Pinpoint the cell where the given text exists, returning its [x, y] midpoint coordinate. 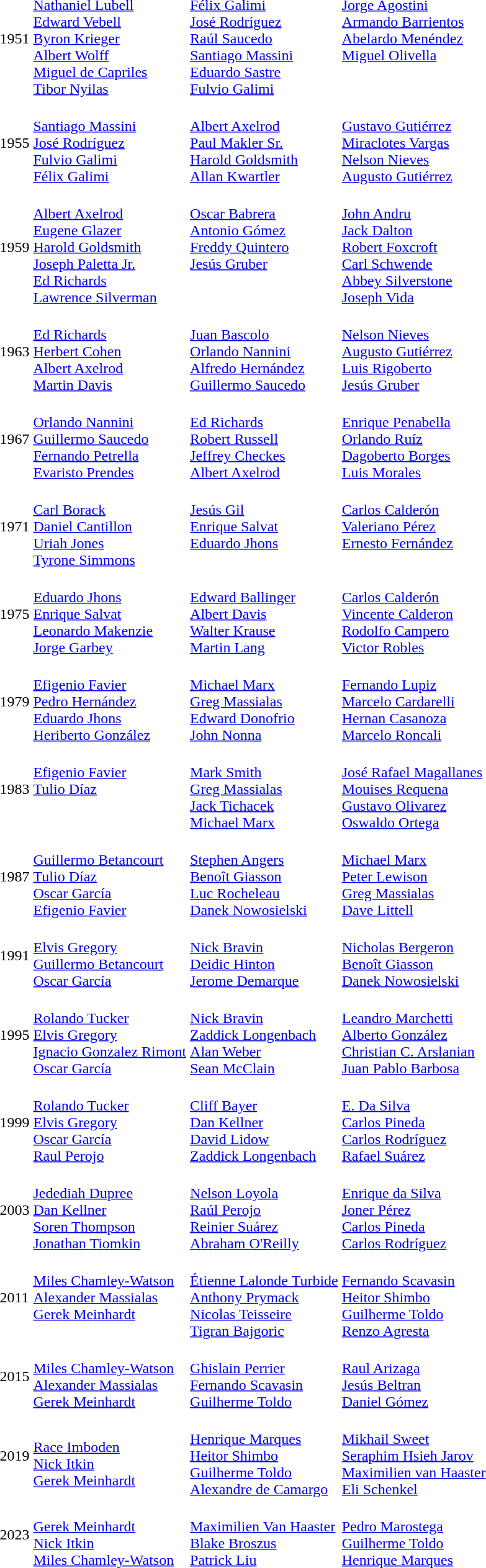
Cliff BayerDan KellnerDavid LidowZaddick Longenbach [264, 1122]
Ed RichardsRobert RussellJeffrey CheckesAlbert Axelrod [264, 439]
Race ImbodenNick ItkinGerek Meinhardt [110, 1456]
Juan BascoloOrlando NanniniAlfredo HernándezGuillermo Saucedo [264, 351]
Carl BorackDaniel CantillonUriah JonesTyrone Simmons [110, 526]
Nick BravinDeidic HintonJerome Demarque [264, 956]
Edward BallingerAlbert DavisWalter KrauseMartin Lang [264, 614]
Oscar BabreraAntonio GómezFreddy QuinteroJesús Gruber [264, 247]
Henrique MarquesHeitor ShimboGuilherme ToldoAlexandre de Camargo [264, 1456]
Orlando NanniniGuillermo SaucedoFernando PetrellaEvaristo Prendes [110, 439]
Jedediah DupreeDan KellnerSoren ThompsonJonathan Tiomkin [110, 1210]
Jesús GilEnrique SalvatEduardo Jhons [264, 526]
Albert AxelrodPaul Makler Sr.Harold GoldsmithAllan Kwartler [264, 143]
Étienne Lalonde TurbideAnthony PrymackNicolas TeisseireTigran Bajgoric [264, 1297]
Nelson LoyolaRaúl PerojoReinier SuárezAbraham O'Reilly [264, 1210]
Ed RichardsHerbert CohenAlbert AxelrodMartin Davis [110, 351]
Elvis GregoryGuillermo BetancourtOscar García [110, 956]
Guillermo BetancourtTulio DíazOscar GarcíaEfigenio Favier [110, 876]
Eduardo JhonsEnrique SalvatLeonardo MakenzieJorge Garbey [110, 614]
Rolando TuckerElvis GregoryOscar GarcíaRaul Perojo [110, 1122]
Nick BravinZaddick LongenbachAlan WeberSean McClain [264, 1035]
Rolando TuckerElvis GregoryIgnacio Gonzalez RimontOscar García [110, 1035]
Efigenio FavierTulio Díaz [110, 789]
Stephen AngersBenoît GiassonLuc RocheleauDanek Nowosielski [264, 876]
Mark SmithGreg MassialasJack TichacekMichael Marx [264, 789]
Albert AxelrodEugene GlazerHarold GoldsmithJoseph Paletta Jr.Ed RichardsLawrence Silverman [110, 247]
Michael MarxGreg MassialasEdward DonofrioJohn Nonna [264, 701]
Santiago MassiniJosé RodríguezFulvio GalimiFélix Galimi [110, 143]
Ghislain PerrierFernando ScavasinGuilherme Toldo [264, 1377]
Efigenio FavierPedro HernándezEduardo JhonsHeriberto González [110, 701]
